Extract the [x, y] coordinate from the center of the cell holding the provided text.  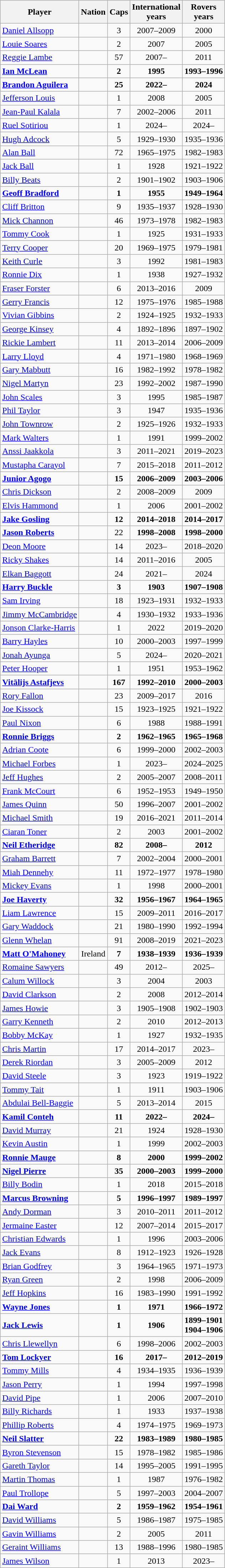
1996–2007 [156, 804]
Jason Perry [40, 1384]
1989–1997 [204, 1198]
2025– [204, 967]
1971 [156, 1307]
Larry Lloyd [40, 356]
1905–1908 [156, 1008]
Caps [119, 12]
2022 [156, 628]
1927–1932 [204, 275]
1925 [156, 234]
1897–1902 [204, 329]
1999 [156, 1144]
Billy Beats [40, 179]
2008–2009 [156, 492]
1954–1961 [204, 1507]
Reggie Lambe [40, 57]
1951 [156, 669]
49 [119, 967]
2018 [156, 1184]
Roversyears [204, 12]
50 [119, 804]
Anssi Jaakkola [40, 451]
2010–2011 [156, 1212]
Ricky Shakes [40, 560]
Peter Hooper [40, 669]
46 [119, 220]
2013 [156, 1561]
1930–1932 [156, 614]
1979–1981 [204, 248]
1985–1988 [204, 302]
Vivian Gibbins [40, 315]
1998–2000 [204, 533]
Fraser Forster [40, 288]
1903 [156, 587]
2016–2017 [204, 913]
George Kinsey [40, 329]
2015 [204, 1103]
Joe Haverty [40, 899]
Ronnie Dix [40, 275]
1994 [156, 1384]
Marcus Browning [40, 1198]
Harry Buckle [40, 587]
2004 [156, 981]
Chris Martin [40, 1049]
Louie Soares [40, 44]
Mickey Evans [40, 886]
2013–2016 [156, 288]
David Williams [40, 1520]
Calum Willock [40, 981]
17 [119, 1049]
167 [119, 682]
Gary Mabbutt [40, 370]
1991 [156, 438]
1892–1896 [156, 329]
Elvis Hammond [40, 506]
1926–1928 [204, 1252]
Chris Dickson [40, 492]
Chris Llewellyn [40, 1344]
2019–2023 [204, 451]
Kevin Austin [40, 1144]
1969–1973 [204, 1425]
1931–1933 [204, 234]
Jason Roberts [40, 533]
1986–1987 [156, 1520]
1934–1935 [156, 1371]
James Howie [40, 1008]
1988 [156, 723]
Ryan Green [40, 1280]
Mark Walters [40, 438]
1956–1967 [156, 899]
1987 [156, 1479]
Glenn Whelan [40, 940]
1974–1975 [156, 1425]
2016–2021 [156, 818]
Ireland [93, 954]
Tommy Tait [40, 1090]
2021– [156, 573]
Keith Curle [40, 261]
35 [119, 1171]
10 [119, 641]
1938–1939 [156, 954]
Adrian Coote [40, 750]
Jefferson Louis [40, 98]
Internationalyears [156, 12]
Jack Evans [40, 1252]
18 [119, 600]
1932–1935 [204, 1035]
David Murray [40, 1130]
24 [119, 573]
Vitālijs Astafjevs [40, 682]
Nigel Pierre [40, 1171]
Ciaran Toner [40, 832]
Cliff Britton [40, 207]
David Clarkson [40, 994]
1937–1938 [204, 1411]
1927 [156, 1035]
1982–1992 [156, 370]
1992–2002 [156, 383]
Jimmy McCambridge [40, 614]
2009–2011 [156, 913]
1998–2006 [156, 1344]
Geoff Bradford [40, 193]
Terry Cooper [40, 248]
1965–1975 [156, 152]
Jack Lewis [40, 1325]
1975–1976 [156, 302]
Alan Ball [40, 152]
Nigel Martyn [40, 383]
1985–1987 [204, 397]
19 [119, 818]
2008–2011 [204, 777]
1976–1982 [204, 1479]
1923–1931 [156, 600]
2019–2020 [204, 628]
Matt O'Mahoney [40, 954]
Jean-Paul Kalala [40, 112]
1992 [156, 261]
1968–1969 [204, 356]
2007–2009 [156, 30]
Sam Irving [40, 600]
2010 [156, 1021]
1971–1973 [204, 1266]
1953–1962 [204, 669]
1973–1978 [156, 220]
Phil Taylor [40, 411]
Jonah Ayunga [40, 655]
Brandon Aguilera [40, 85]
1929–1930 [156, 139]
1928 [156, 166]
Wayne Jones [40, 1307]
13 [119, 1547]
1993–1996 [204, 71]
John Scales [40, 397]
1952–1953 [156, 791]
Jonson Clarke-Harris [40, 628]
20 [119, 248]
2011–2016 [156, 560]
Kamil Conteh [40, 1117]
2012–2014 [204, 994]
1965–1968 [204, 736]
Tommy Cook [40, 234]
1981–1983 [204, 261]
25 [119, 85]
2008–2019 [156, 940]
Michael Smith [40, 818]
2015–2017 [204, 1225]
1962–1965 [156, 736]
1924 [156, 1130]
John Townrow [40, 424]
2007 [156, 44]
1996–1997 [156, 1198]
Hugh Adcock [40, 139]
Player [40, 12]
Tom Lockyer [40, 1357]
1966–1972 [204, 1307]
1923–1925 [156, 709]
1949–1950 [204, 791]
32 [119, 899]
72 [119, 152]
1998–2008 [156, 533]
Billy Richards [40, 1411]
1901–1902 [156, 179]
Gavin Williams [40, 1534]
Michael Forbes [40, 763]
57 [119, 57]
2002–2004 [156, 859]
1991–1995 [204, 1466]
1923 [156, 1076]
91 [119, 940]
1992–2010 [156, 682]
2012–2019 [204, 1357]
Romaine Sawyers [40, 967]
2016 [204, 696]
Ronnie Mauge [40, 1157]
1995–2005 [156, 1466]
1919–1922 [204, 1076]
Dai Ward [40, 1507]
Paul Nixon [40, 723]
Frank McCourt [40, 791]
2011–2014 [204, 818]
2008– [156, 845]
2020–2021 [204, 655]
1988–1996 [156, 1547]
1924–1925 [156, 315]
1899–19011904–1906 [204, 1325]
Paul Trollope [40, 1493]
2007–2010 [204, 1398]
1983–1990 [156, 1293]
Neil Slatter [40, 1438]
1975–1985 [204, 1520]
1988–1991 [204, 723]
1996 [156, 1239]
Jeff Hopkins [40, 1293]
Jake Gosling [40, 519]
Joe Kissock [40, 709]
Garry Kenneth [40, 1021]
James Wilson [40, 1561]
Billy Bodin [40, 1184]
Andy Dorman [40, 1212]
Mustapha Carayol [40, 465]
Abdulai Bell-Baggie [40, 1103]
James Quinn [40, 804]
1997–2003 [156, 1493]
2007–2014 [156, 1225]
2024–2025 [204, 763]
1902–1903 [204, 1008]
1980–1990 [156, 927]
1972–1977 [156, 872]
Mick Channon [40, 220]
Phillip Roberts [40, 1425]
Jeff Hughes [40, 777]
1959–1962 [156, 1507]
1983–1989 [156, 1438]
Junior Agogo [40, 478]
Barry Hayles [40, 641]
Daniel Allsopp [40, 30]
1912–1923 [156, 1252]
Rory Fallon [40, 696]
Gareth Taylor [40, 1466]
Gerry Francis [40, 302]
2007– [156, 57]
1969–1975 [156, 248]
1985–1986 [204, 1452]
David Pipe [40, 1398]
9 [119, 207]
Byron Stevenson [40, 1452]
1947 [156, 411]
Graham Barrett [40, 859]
1907–1908 [204, 587]
1991–1992 [204, 1293]
Gary Waddock [40, 927]
David Steele [40, 1076]
1933–1936 [204, 614]
Ronnie Briggs [40, 736]
1987–1990 [204, 383]
Rickie Lambert [40, 342]
1938 [156, 275]
2009–2017 [156, 696]
2005–2007 [156, 777]
2014–2018 [156, 519]
1925–1926 [156, 424]
1949–1964 [204, 193]
1911 [156, 1090]
Jermaine Easter [40, 1225]
1933 [156, 1411]
2012– [156, 967]
82 [119, 845]
2005–2009 [156, 1062]
2004–2007 [204, 1493]
2017– [156, 1357]
1997–1999 [204, 641]
2002–2006 [156, 112]
1906 [156, 1325]
2012–2013 [204, 1021]
Derek Riordan [40, 1062]
Ian McLean [40, 71]
Miah Dennehy [40, 872]
Geraint Williams [40, 1547]
1935–1937 [156, 207]
Christian Edwards [40, 1239]
1997–1998 [204, 1384]
1955 [156, 193]
Martin Thomas [40, 1479]
1971–1980 [156, 356]
Elkan Baggott [40, 573]
Liam Lawrence [40, 913]
2018–2020 [204, 546]
2021–2023 [204, 940]
Neil Etheridge [40, 845]
Bobby McKay [40, 1035]
2011–2021 [156, 451]
1992–1994 [204, 927]
Brian Godfrey [40, 1266]
Tommy Mills [40, 1371]
1978–1980 [204, 872]
Jack Ball [40, 166]
Ruel Sotiriou [40, 125]
Deon Moore [40, 546]
Nation [93, 12]
